Scan for the cell matching the given text and deliver its (x, y) coordinate at center. 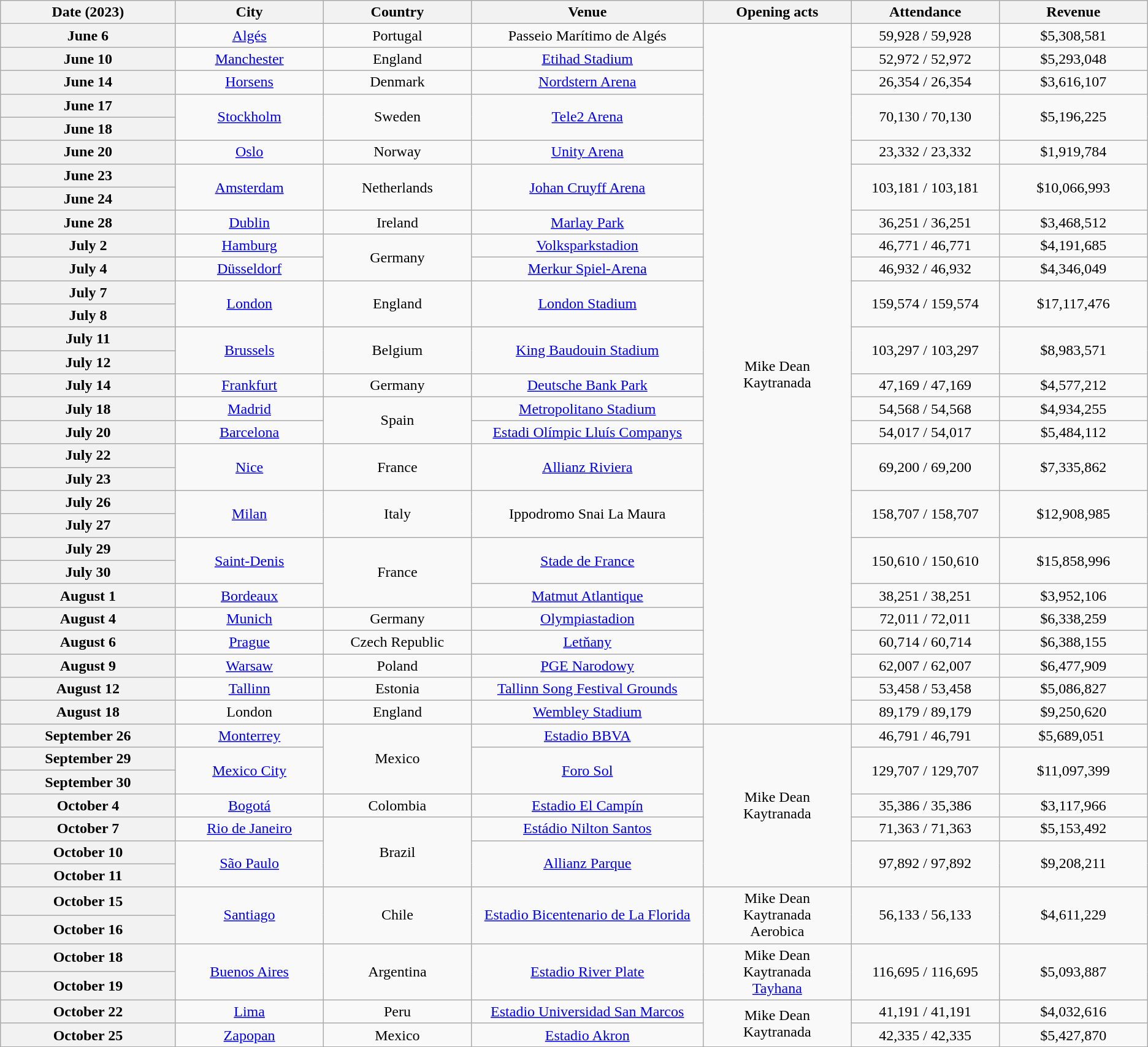
97,892 / 97,892 (925, 864)
72,011 / 72,011 (925, 619)
Estadio BBVA (587, 736)
47,169 / 47,169 (925, 386)
$8,983,571 (1073, 351)
$5,484,112 (1073, 432)
Letňany (587, 642)
103,181 / 103,181 (925, 187)
$4,032,616 (1073, 1011)
46,771 / 46,771 (925, 245)
October 4 (88, 805)
150,610 / 150,610 (925, 560)
Volksparkstadion (587, 245)
June 18 (88, 129)
September 26 (88, 736)
Poland (397, 665)
$4,934,255 (1073, 409)
$9,250,620 (1073, 712)
June 17 (88, 105)
Mike DeanKaytranadaTayhana (778, 972)
Estádio Nilton Santos (587, 829)
129,707 / 129,707 (925, 771)
Barcelona (249, 432)
Warsaw (249, 665)
Unity Arena (587, 152)
Spain (397, 421)
July 29 (88, 549)
August 18 (88, 712)
Monterrey (249, 736)
Hamburg (249, 245)
89,179 / 89,179 (925, 712)
Chile (397, 915)
Marlay Park (587, 222)
October 16 (88, 929)
Tele2 Arena (587, 117)
$6,477,909 (1073, 665)
158,707 / 158,707 (925, 514)
October 18 (88, 958)
116,695 / 116,695 (925, 972)
September 29 (88, 759)
Bogotá (249, 805)
42,335 / 42,335 (925, 1035)
July 20 (88, 432)
Amsterdam (249, 187)
Etihad Stadium (587, 59)
Stockholm (249, 117)
August 9 (88, 665)
53,458 / 53,458 (925, 689)
Mike DeanKaytranadaAerobica (778, 915)
October 19 (88, 986)
Bordeaux (249, 595)
Buenos Aires (249, 972)
Italy (397, 514)
46,791 / 46,791 (925, 736)
August 1 (88, 595)
35,386 / 35,386 (925, 805)
$4,577,212 (1073, 386)
59,928 / 59,928 (925, 36)
$5,427,870 (1073, 1035)
Metropolitano Stadium (587, 409)
October 11 (88, 875)
$5,153,492 (1073, 829)
June 28 (88, 222)
Estadio River Plate (587, 972)
$3,952,106 (1073, 595)
Düsseldorf (249, 268)
$5,093,887 (1073, 972)
September 30 (88, 782)
July 14 (88, 386)
$10,066,993 (1073, 187)
Tallinn (249, 689)
June 24 (88, 199)
Allianz Parque (587, 864)
Estadio Universidad San Marcos (587, 1011)
$5,689,051 (1073, 736)
July 2 (88, 245)
$5,308,581 (1073, 36)
Brazil (397, 852)
July 11 (88, 339)
July 30 (88, 572)
City (249, 12)
$4,191,685 (1073, 245)
October 7 (88, 829)
Norway (397, 152)
Opening acts (778, 12)
July 23 (88, 479)
$11,097,399 (1073, 771)
Peru (397, 1011)
$1,919,784 (1073, 152)
Ippodromo Snai La Maura (587, 514)
Milan (249, 514)
Wembley Stadium (587, 712)
Johan Cruyff Arena (587, 187)
Rio de Janeiro (249, 829)
36,251 / 36,251 (925, 222)
Horsens (249, 82)
56,133 / 56,133 (925, 915)
July 8 (88, 316)
$6,338,259 (1073, 619)
Netherlands (397, 187)
$3,117,966 (1073, 805)
Tallinn Song Festival Grounds (587, 689)
June 23 (88, 175)
Deutsche Bank Park (587, 386)
Estadio Akron (587, 1035)
$5,086,827 (1073, 689)
23,332 / 23,332 (925, 152)
Czech Republic (397, 642)
Olympiastadion (587, 619)
June 10 (88, 59)
Ireland (397, 222)
Passeio Marítimo de Algés (587, 36)
July 26 (88, 502)
October 10 (88, 852)
King Baudouin Stadium (587, 351)
Nordstern Arena (587, 82)
Dublin (249, 222)
PGE Narodowy (587, 665)
August 4 (88, 619)
Lima (249, 1011)
Frankfurt (249, 386)
Foro Sol (587, 771)
July 27 (88, 525)
São Paulo (249, 864)
54,017 / 54,017 (925, 432)
Revenue (1073, 12)
$4,346,049 (1073, 268)
26,354 / 26,354 (925, 82)
Mexico City (249, 771)
$5,293,048 (1073, 59)
Estadio Bicentenario de La Florida (587, 915)
Prague (249, 642)
Belgium (397, 351)
$3,468,512 (1073, 222)
Manchester (249, 59)
38,251 / 38,251 (925, 595)
71,363 / 71,363 (925, 829)
52,972 / 52,972 (925, 59)
$12,908,985 (1073, 514)
Portugal (397, 36)
$5,196,225 (1073, 117)
Munich (249, 619)
$7,335,862 (1073, 467)
Estadio El Campín (587, 805)
June 6 (88, 36)
Estadi Olímpic Lluís Companys (587, 432)
$3,616,107 (1073, 82)
August 12 (88, 689)
$4,611,229 (1073, 915)
July 18 (88, 409)
October 25 (88, 1035)
Algés (249, 36)
103,297 / 103,297 (925, 351)
Date (2023) (88, 12)
159,574 / 159,574 (925, 304)
Merkur Spiel-Arena (587, 268)
$17,117,476 (1073, 304)
41,191 / 41,191 (925, 1011)
Allianz Riviera (587, 467)
$6,388,155 (1073, 642)
June 20 (88, 152)
Santiago (249, 915)
Sweden (397, 117)
Stade de France (587, 560)
July 12 (88, 362)
$15,858,996 (1073, 560)
Colombia (397, 805)
July 22 (88, 455)
Attendance (925, 12)
October 22 (88, 1011)
August 6 (88, 642)
70,130 / 70,130 (925, 117)
Zapopan (249, 1035)
69,200 / 69,200 (925, 467)
October 15 (88, 901)
Estonia (397, 689)
Venue (587, 12)
$9,208,211 (1073, 864)
60,714 / 60,714 (925, 642)
Saint-Denis (249, 560)
62,007 / 62,007 (925, 665)
54,568 / 54,568 (925, 409)
Brussels (249, 351)
Country (397, 12)
Oslo (249, 152)
London Stadium (587, 304)
Argentina (397, 972)
Matmut Atlantique (587, 595)
July 4 (88, 268)
Denmark (397, 82)
June 14 (88, 82)
Madrid (249, 409)
July 7 (88, 292)
Nice (249, 467)
46,932 / 46,932 (925, 268)
